Identify which cell holds the provided text, then report its [X, Y] central coordinate. 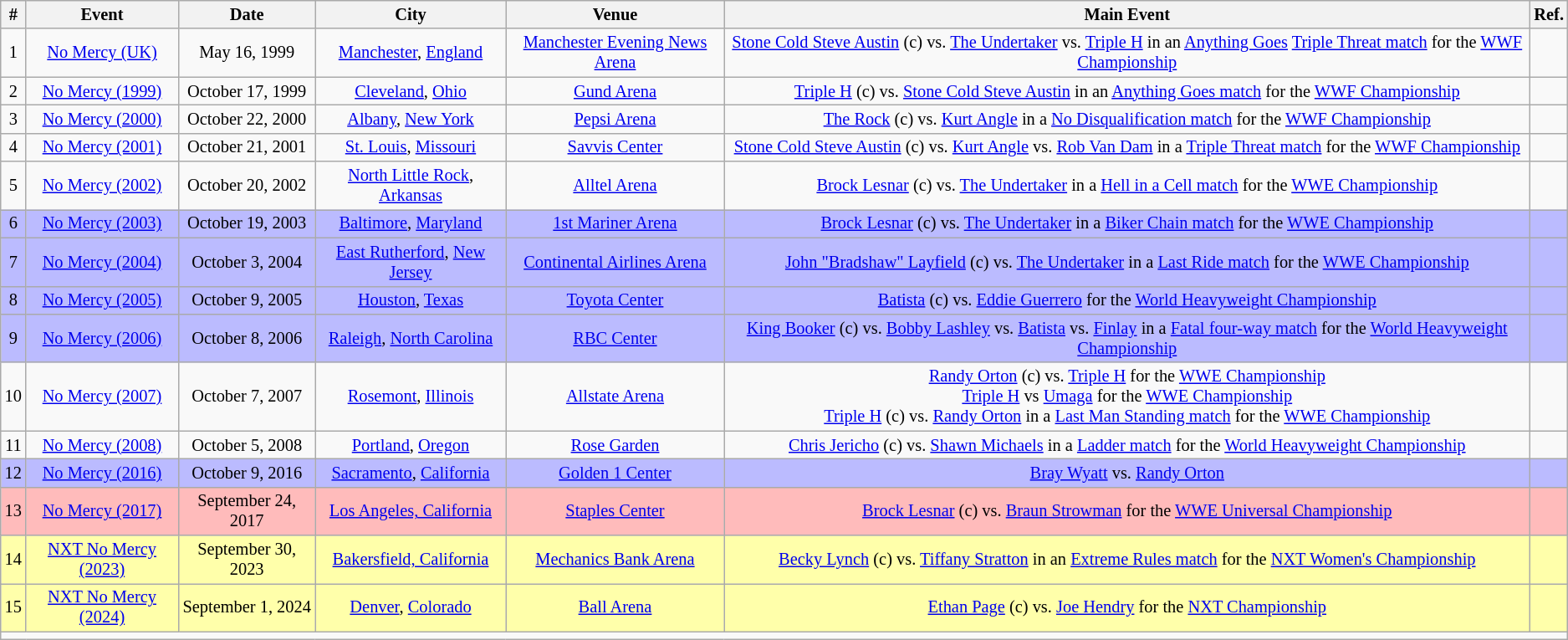
Stone Cold Steve Austin (c) vs. Kurt Angle vs. Rob Van Dam in a Triple Threat match for the WWF Championship [1127, 147]
1 [13, 53]
Houston, Texas [411, 300]
No Mercy (2017) [102, 511]
No Mercy (2016) [102, 473]
No Mercy (2008) [102, 445]
Manchester Evening News Arena [615, 53]
1st Mariner Arena [615, 223]
John "Bradshaw" Layfield (c) vs. The Undertaker in a Last Ride match for the WWE Championship [1127, 262]
October 9, 2016 [247, 473]
Cleveland, Ohio [411, 91]
October 3, 2004 [247, 262]
9 [13, 338]
Portland, Oregon [411, 445]
Main Event [1127, 14]
3 [13, 119]
No Mercy (2006) [102, 338]
Manchester, England [411, 53]
Savvis Center [615, 147]
Brock Lesnar (c) vs. The Undertaker in a Biker Chain match for the WWE Championship [1127, 223]
8 [13, 300]
Los Angeles, California [411, 511]
12 [13, 473]
East Rutherford, New Jersey [411, 262]
Albany, New York [411, 119]
No Mercy (2001) [102, 147]
10 [13, 397]
October 22, 2000 [247, 119]
October 8, 2006 [247, 338]
NXT No Mercy (2023) [102, 560]
October 5, 2008 [247, 445]
Bakersfield, California [411, 560]
No Mercy (2000) [102, 119]
7 [13, 262]
NXT No Mercy (2024) [102, 607]
Baltimore, Maryland [411, 223]
No Mercy (1999) [102, 91]
11 [13, 445]
Alltel Arena [615, 186]
Date [247, 14]
Ref. [1549, 14]
Stone Cold Steve Austin (c) vs. The Undertaker vs. Triple H in an Anything Goes Triple Threat match for the WWF Championship [1127, 53]
September 24, 2017 [247, 511]
Bray Wyatt vs. Randy Orton [1127, 473]
5 [13, 186]
No Mercy (UK) [102, 53]
13 [13, 511]
October 17, 1999 [247, 91]
September 1, 2024 [247, 607]
Chris Jericho (c) vs. Shawn Michaels in a Ladder match for the World Heavyweight Championship [1127, 445]
Brock Lesnar (c) vs. Braun Strowman for the WWE Universal Championship [1127, 511]
Mechanics Bank Arena [615, 560]
Batista (c) vs. Eddie Guerrero for the World Heavyweight Championship [1127, 300]
October 19, 2003 [247, 223]
Golden 1 Center [615, 473]
No Mercy (2003) [102, 223]
Staples Center [615, 511]
May 16, 1999 [247, 53]
Pepsi Arena [615, 119]
October 20, 2002 [247, 186]
15 [13, 607]
St. Louis, Missouri [411, 147]
September 30, 2023 [247, 560]
Venue [615, 14]
2 [13, 91]
No Mercy (2002) [102, 186]
Continental Airlines Arena [615, 262]
Ball Arena [615, 607]
# [13, 14]
Toyota Center [615, 300]
Allstate Arena [615, 397]
Ethan Page (c) vs. Joe Hendry for the NXT Championship [1127, 607]
Rose Garden [615, 445]
4 [13, 147]
Sacramento, California [411, 473]
No Mercy (2007) [102, 397]
Raleigh, North Carolina [411, 338]
October 21, 2001 [247, 147]
October 7, 2007 [247, 397]
October 9, 2005 [247, 300]
14 [13, 560]
No Mercy (2005) [102, 300]
Rosemont, Illinois [411, 397]
Becky Lynch (c) vs. Tiffany Stratton in an Extreme Rules match for the NXT Women's Championship [1127, 560]
Denver, Colorado [411, 607]
Gund Arena [615, 91]
No Mercy (2004) [102, 262]
The Rock (c) vs. Kurt Angle in a No Disqualification match for the WWF Championship [1127, 119]
King Booker (c) vs. Bobby Lashley vs. Batista vs. Finlay in a Fatal four-way match for the World Heavyweight Championship [1127, 338]
Brock Lesnar (c) vs. The Undertaker in a Hell in a Cell match for the WWE Championship [1127, 186]
Event [102, 14]
North Little Rock, Arkansas [411, 186]
Triple H (c) vs. Stone Cold Steve Austin in an Anything Goes match for the WWF Championship [1127, 91]
RBC Center [615, 338]
6 [13, 223]
City [411, 14]
